Return [x, y] of the center of cell containing provided text 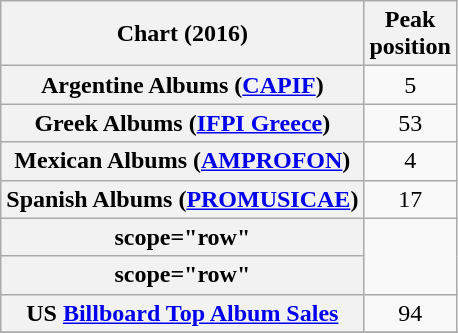
US Billboard Top Album Sales [182, 313]
94 [410, 313]
Greek Albums (IFPI Greece) [182, 123]
53 [410, 123]
Peakposition [410, 34]
4 [410, 161]
Argentine Albums (CAPIF) [182, 85]
Chart (2016) [182, 34]
Spanish Albums (PROMUSICAE) [182, 199]
17 [410, 199]
5 [410, 85]
Mexican Albums (AMPROFON) [182, 161]
